Pinpoint the cell where the given text exists, returning its [X, Y] midpoint coordinate. 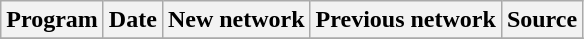
New network [236, 20]
Date [132, 20]
Program [52, 20]
Source [542, 20]
Previous network [406, 20]
